For the text-containing cell, return its midpoint in (X, Y) coordinate format. 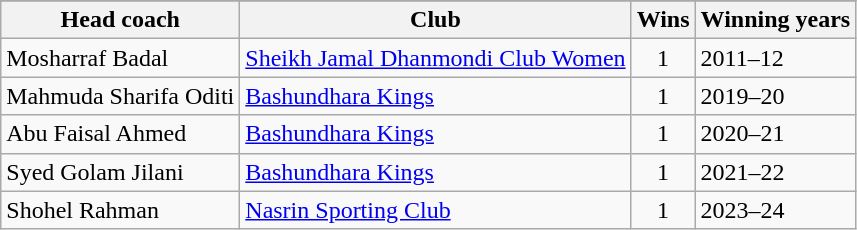
2019–20 (776, 96)
Nasrin Sporting Club (436, 210)
Head coach (120, 20)
2021–22 (776, 172)
Sheikh Jamal Dhanmondi Club Women (436, 58)
Club (436, 20)
Shohel Rahman (120, 210)
Mahmuda Sharifa Oditi (120, 96)
2011–12 (776, 58)
Mosharraf Badal (120, 58)
Winning years (776, 20)
2020–21 (776, 134)
Syed Golam Jilani (120, 172)
Wins (663, 20)
2023–24 (776, 210)
Abu Faisal Ahmed (120, 134)
